Extract the [x, y] coordinate from the center of the cell holding the provided text.  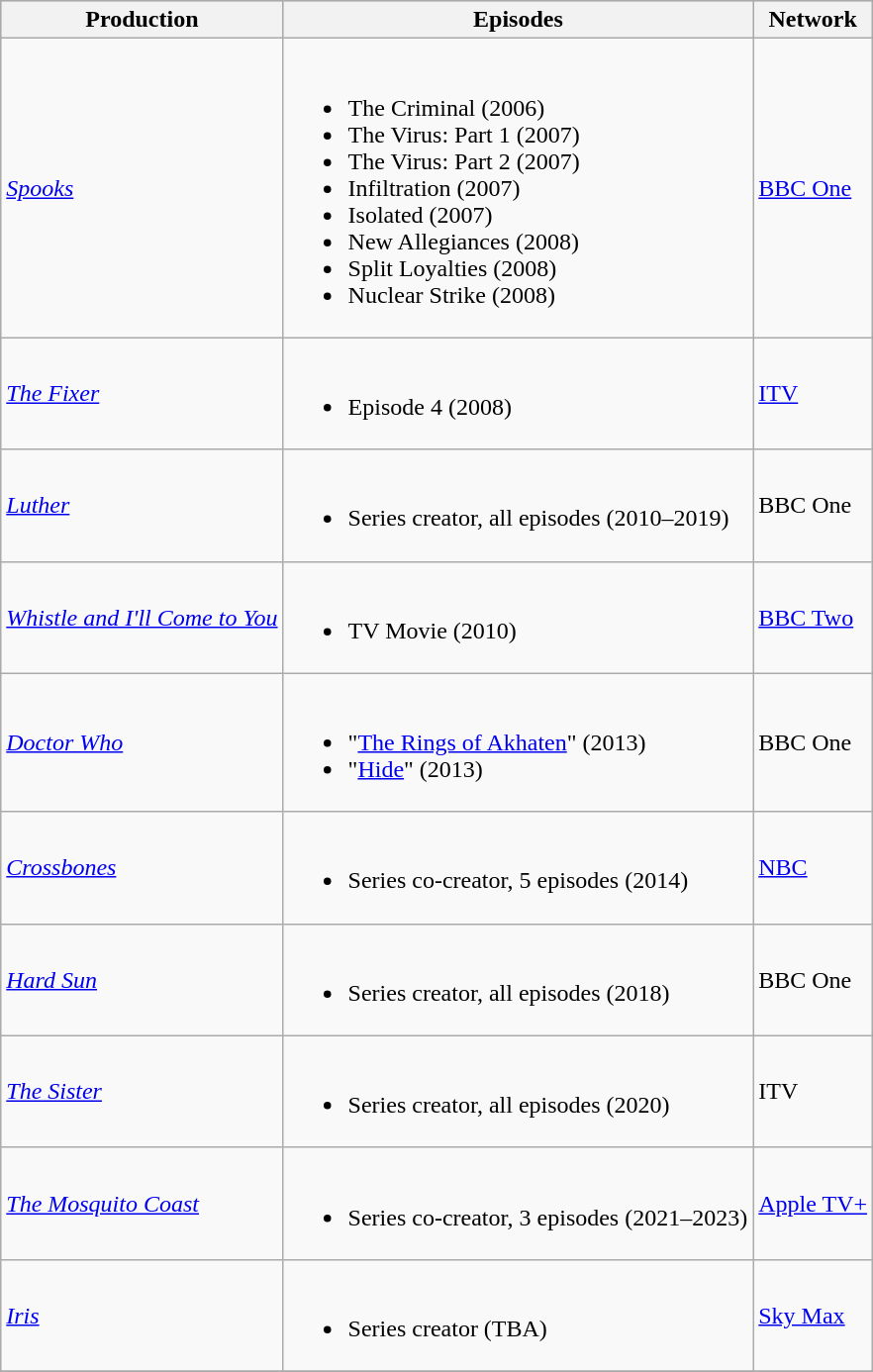
Hard Sun [143, 980]
TV Movie (2010) [519, 618]
Series creator (TBA) [519, 1315]
Series co-creator, 5 episodes (2014) [519, 867]
Series creator, all episodes (2020) [519, 1091]
The Mosquito Coast [143, 1204]
Whistle and I'll Come to You [143, 618]
The Sister [143, 1091]
Production [143, 20]
Sky Max [814, 1315]
Series creator, all episodes (2018) [519, 980]
Apple TV+ [814, 1204]
BBC Two [814, 618]
Episodes [519, 20]
Network [814, 20]
Episode 4 (2008) [519, 394]
Series co-creator, 3 episodes (2021–2023) [519, 1204]
Doctor Who [143, 742]
The Fixer [143, 394]
Series creator, all episodes (2010–2019) [519, 505]
"The Rings of Akhaten" (2013)"Hide" (2013) [519, 742]
NBC [814, 867]
Luther [143, 505]
Crossbones [143, 867]
Spooks [143, 188]
Iris [143, 1315]
